Output the (X, Y) coordinate of the center of the cell containing the given text.  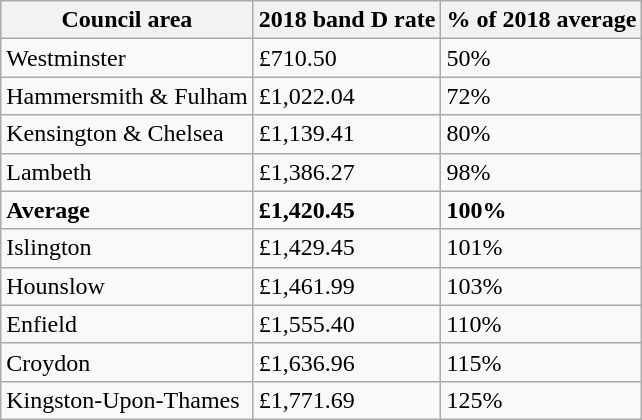
Average (127, 210)
Council area (127, 20)
£1,636.96 (347, 362)
115% (542, 362)
101% (542, 248)
Croydon (127, 362)
Islington (127, 248)
Westminster (127, 58)
Hammersmith & Fulham (127, 96)
100% (542, 210)
Lambeth (127, 172)
80% (542, 134)
125% (542, 400)
£1,461.99 (347, 286)
50% (542, 58)
£1,386.27 (347, 172)
% of 2018 average (542, 20)
£1,420.45 (347, 210)
£1,022.04 (347, 96)
103% (542, 286)
£1,555.40 (347, 324)
Kensington & Chelsea (127, 134)
£710.50 (347, 58)
Enfield (127, 324)
2018 band D rate (347, 20)
72% (542, 96)
Hounslow (127, 286)
110% (542, 324)
£1,771.69 (347, 400)
Kingston-Upon-Thames (127, 400)
98% (542, 172)
£1,429.45 (347, 248)
£1,139.41 (347, 134)
